Determine the [X, Y] coordinate at the center of the cell enclosing the given text.  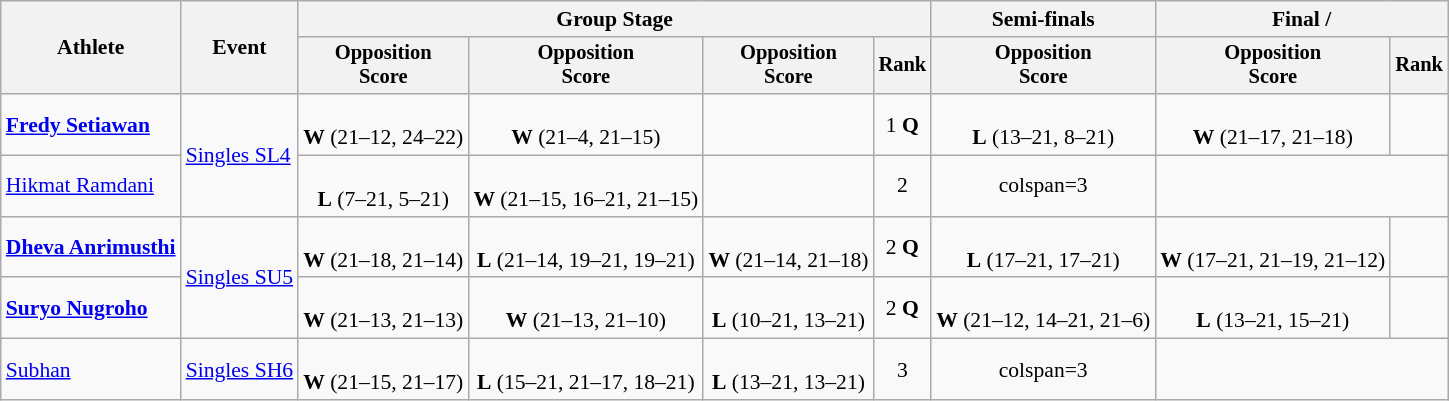
2 [903, 186]
L (13–21, 15–21) [1272, 308]
W (21–12, 14–21, 21–6) [1043, 308]
L (17–21, 17–21) [1043, 248]
W (21–4, 21–15) [586, 124]
L (13–21, 13–21) [788, 370]
Fredy Setiawan [91, 124]
W (17–21, 21–19, 21–12) [1272, 248]
W (21–13, 21–10) [586, 308]
W (21–12, 24–22) [383, 124]
Subhan [91, 370]
L (15–21, 21–17, 18–21) [586, 370]
Dheva Anrimusthi [91, 248]
Singles SU5 [240, 278]
Final / [1302, 19]
L (21–14, 19–21, 19–21) [586, 248]
W (21–13, 21–13) [383, 308]
Semi-finals [1043, 19]
Athlete [91, 48]
Hikmat Ramdani [91, 186]
L (7–21, 5–21) [383, 186]
W (21–15, 16–21, 21–15) [586, 186]
L (13–21, 8–21) [1043, 124]
3 [903, 370]
W (21–15, 21–17) [383, 370]
Suryo Nugroho [91, 308]
W (21–18, 21–14) [383, 248]
Group Stage [614, 19]
W (21–17, 21–18) [1272, 124]
Singles SL4 [240, 155]
Singles SH6 [240, 370]
W (21–14, 21–18) [788, 248]
L (10–21, 13–21) [788, 308]
Event [240, 48]
1 Q [903, 124]
